Capture the cell that displays the provided text and extract its [X, Y] central coordinate. 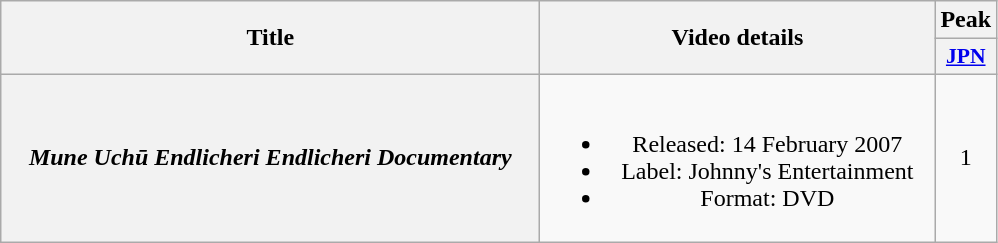
JPN [966, 57]
Peak [966, 20]
Title [270, 38]
Mune Uchū Endlicheri Endlicheri Documentary [270, 158]
Released: 14 February 2007Label: Johnny's EntertainmentFormat: DVD [738, 158]
Video details [738, 38]
1 [966, 158]
